Search for the cell housing the specified text and yield its (X, Y) center coordinate. 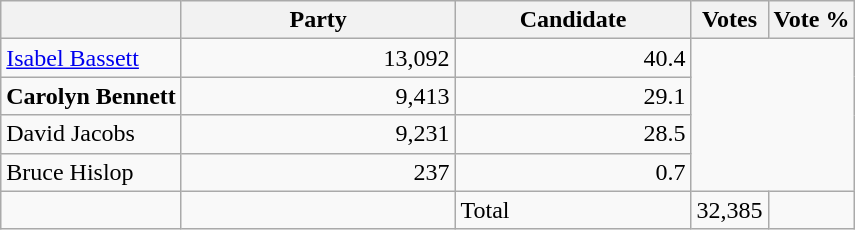
0.7 (573, 172)
Total (573, 210)
237 (318, 172)
Candidate (573, 20)
Votes (730, 20)
Carolyn Bennett (92, 96)
Vote % (812, 20)
Bruce Hislop (92, 172)
9,231 (318, 134)
David Jacobs (92, 134)
13,092 (318, 58)
Party (318, 20)
9,413 (318, 96)
40.4 (573, 58)
29.1 (573, 96)
28.5 (573, 134)
Isabel Bassett (92, 58)
32,385 (730, 210)
